From the cell containing the given text, extract its center point as (X, Y) coordinate. 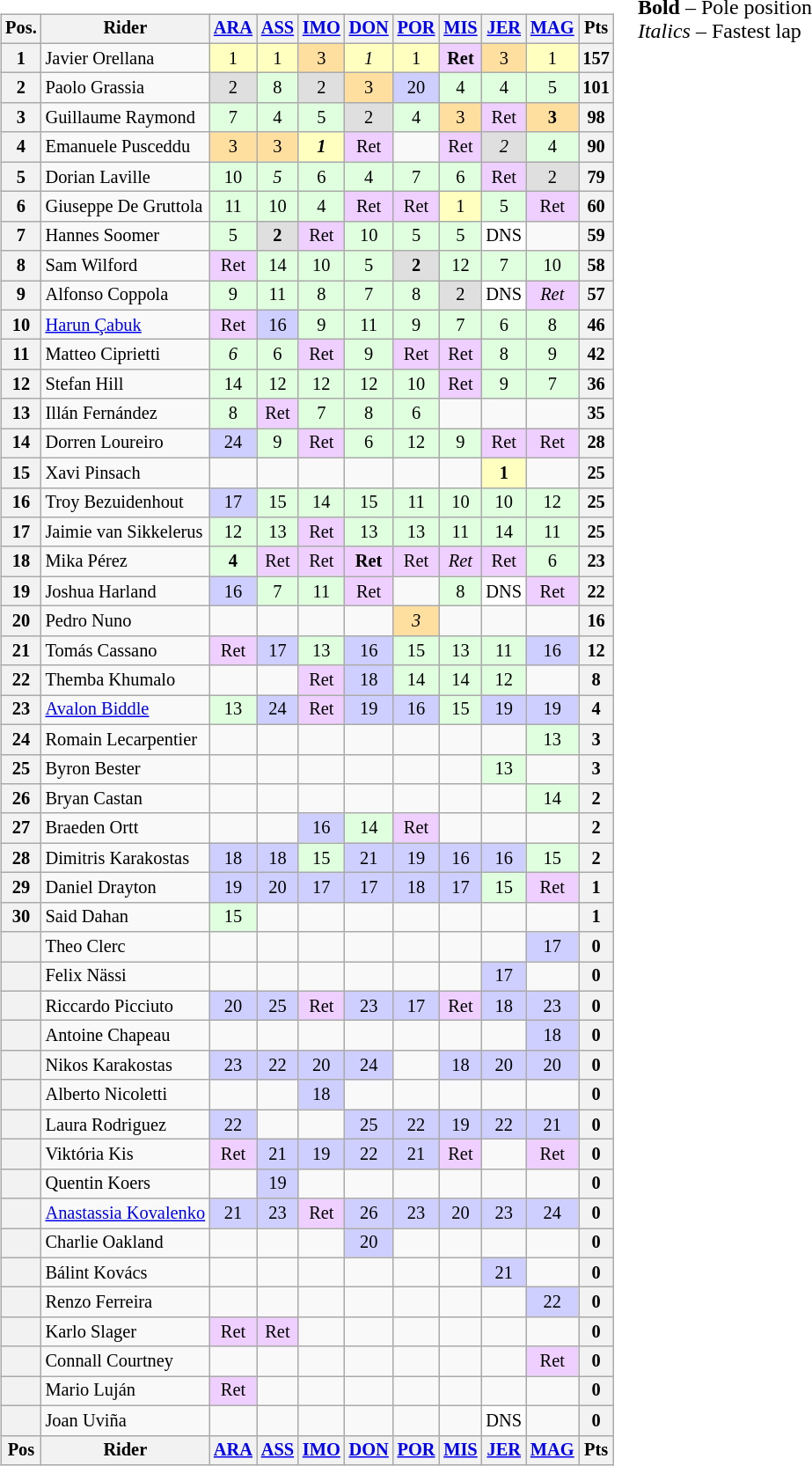
Bálint Kovács (125, 1272)
Nikos Karakostas (125, 1066)
Paolo Grassia (125, 88)
Themba Khumalo (125, 680)
Pos. (21, 29)
Viktória Kis (125, 1154)
Theo Clerc (125, 947)
Felix Nässi (125, 977)
Dorian Laville (125, 177)
98 (596, 118)
101 (596, 88)
Renzo Ferreira (125, 1302)
Harun Çabuk (125, 325)
Alfonso Coppola (125, 296)
Dorren Loureiro (125, 443)
Pedro Nuno (125, 621)
Charlie Oakland (125, 1243)
Braeden Ortt (125, 828)
157 (596, 58)
Said Dahan (125, 917)
46 (596, 325)
Mario Luján (125, 1391)
Joshua Harland (125, 591)
Giuseppe De Gruttola (125, 207)
Bryan Castan (125, 799)
Daniel Drayton (125, 888)
79 (596, 177)
Troy Bezuidenhout (125, 502)
58 (596, 266)
Javier Orellana (125, 58)
Xavi Pinsach (125, 473)
Emanuele Pusceddu (125, 147)
Alberto Nicoletti (125, 1095)
Riccardo Picciuto (125, 1006)
57 (596, 296)
Joan Uviña (125, 1420)
Illán Fernández (125, 414)
Anastassia Kovalenko (125, 1213)
Guillaume Raymond (125, 118)
42 (596, 355)
36 (596, 385)
Jaimie van Sikkelerus (125, 532)
Laura Rodriguez (125, 1125)
27 (21, 828)
Matteo Ciprietti (125, 355)
Avalon Biddle (125, 710)
Karlo Slager (125, 1332)
Hannes Soomer (125, 236)
60 (596, 207)
90 (596, 147)
Tomás Cassano (125, 650)
30 (21, 917)
59 (596, 236)
Pos (21, 1450)
Romain Lecarpentier (125, 739)
Quentin Koers (125, 1184)
Connall Courtney (125, 1361)
Sam Wilford (125, 266)
Stefan Hill (125, 385)
29 (21, 888)
Antoine Chapeau (125, 1036)
35 (596, 414)
Dimitris Karakostas (125, 858)
Mika Pérez (125, 561)
Byron Bester (125, 769)
